Provide the (X, Y) coordinate of the cell's center where the given text is located.  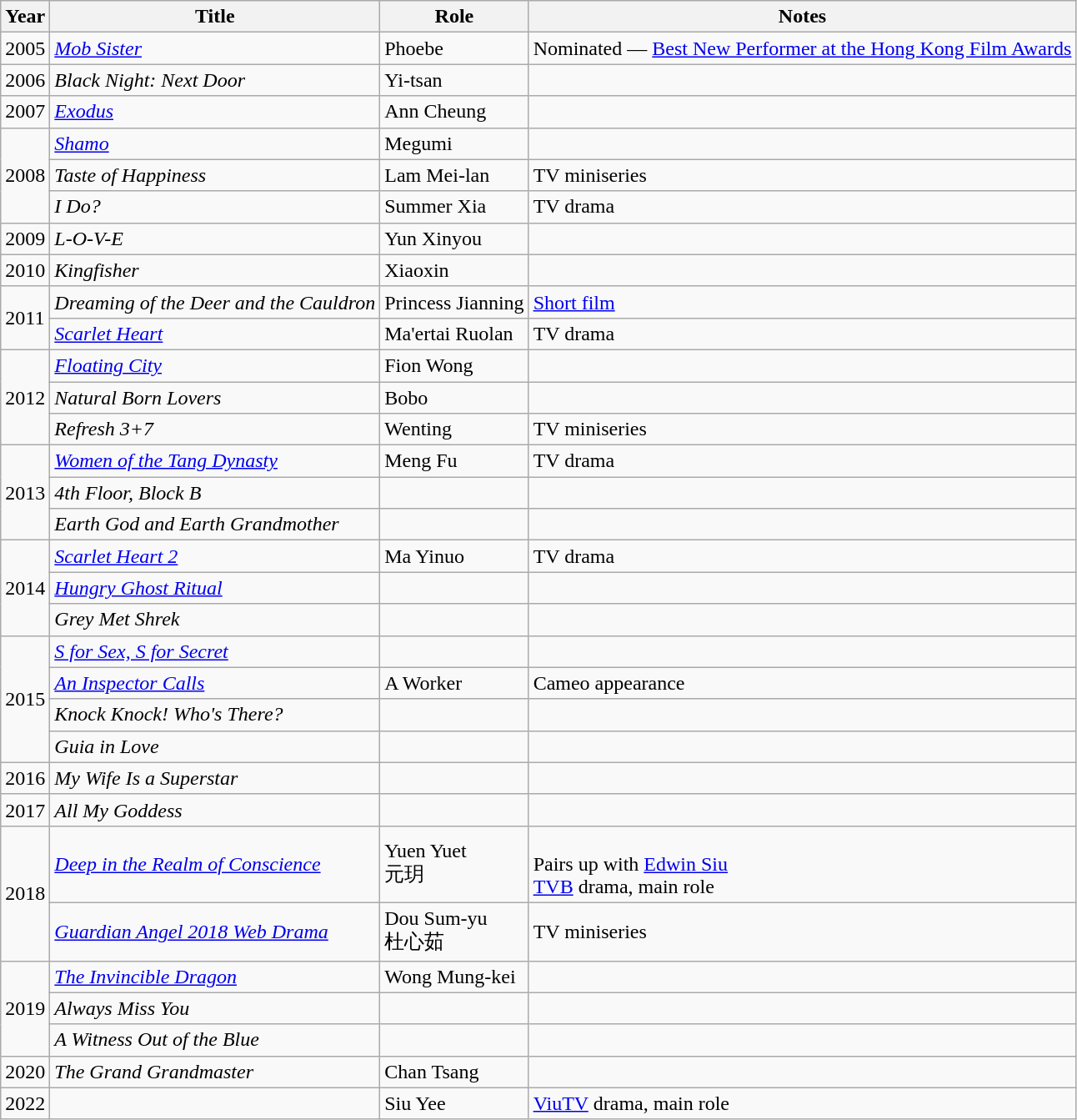
I Do? (215, 207)
2018 (25, 893)
A Worker (454, 683)
Notes (802, 17)
Mob Sister (215, 48)
2010 (25, 270)
2008 (25, 175)
Grey Met Shrek (215, 620)
The Invincible Dragon (215, 977)
Phoebe (454, 48)
Year (25, 17)
The Grand Grandmaster (215, 1072)
Knock Knock! Who's There? (215, 715)
ViuTV drama, main role (802, 1103)
Siu Yee (454, 1103)
Hungry Ghost Ritual (215, 588)
Short film (802, 302)
My Wife Is a Superstar (215, 778)
Fion Wong (454, 365)
Yuen Yuet 元玥 (454, 864)
Meng Fu (454, 461)
Dou Sum-yu 杜心茹 (454, 932)
Scarlet Heart (215, 334)
Chan Tsang (454, 1072)
Megumi (454, 143)
Kingfisher (215, 270)
Role (454, 17)
Deep in the Realm of Conscience (215, 864)
Guardian Angel 2018 Web Drama (215, 932)
Ma'ertai Ruolan (454, 334)
Xiaoxin (454, 270)
2005 (25, 48)
2020 (25, 1072)
2017 (25, 810)
Pairs up with Edwin Siu TVB drama, main role (802, 864)
Cameo appearance (802, 683)
Always Miss You (215, 1008)
A Witness Out of the Blue (215, 1040)
2006 (25, 80)
S for Sex, S for Secret (215, 651)
Dreaming of the Deer and the Cauldron (215, 302)
Summer Xia (454, 207)
Floating City (215, 365)
Lam Mei-lan (454, 175)
2009 (25, 239)
Ma Yinuo (454, 556)
Scarlet Heart 2 (215, 556)
An Inspector Calls (215, 683)
Taste of Happiness (215, 175)
Princess Jianning (454, 302)
Nominated — Best New Performer at the Hong Kong Film Awards (802, 48)
Yi-tsan (454, 80)
Bobo (454, 398)
Earth God and Earth Grandmother (215, 525)
All My Goddess (215, 810)
2019 (25, 1008)
Exodus (215, 112)
Black Night: Next Door (215, 80)
2013 (25, 493)
2014 (25, 588)
Title (215, 17)
2011 (25, 318)
Shamo (215, 143)
Wong Mung-kei (454, 977)
L-O-V-E (215, 239)
2012 (25, 397)
Refresh 3+7 (215, 429)
Wenting (454, 429)
Natural Born Lovers (215, 398)
Ann Cheung (454, 112)
Women of the Tang Dynasty (215, 461)
2015 (25, 699)
Guia in Love (215, 746)
2016 (25, 778)
2022 (25, 1103)
4th Floor, Block B (215, 493)
2007 (25, 112)
Yun Xinyou (454, 239)
